Extract the (x, y) coordinate from the center of the cell holding the provided text.  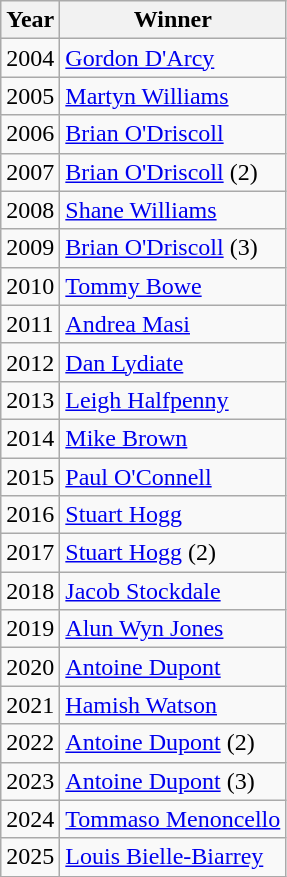
2019 (30, 629)
2011 (30, 324)
Brian O'Driscoll (2) (173, 172)
2004 (30, 58)
2010 (30, 286)
Jacob Stockdale (173, 591)
2013 (30, 400)
2024 (30, 819)
2015 (30, 477)
2022 (30, 743)
Martyn Williams (173, 96)
2006 (30, 134)
2018 (30, 591)
Leigh Halfpenny (173, 400)
Antoine Dupont (2) (173, 743)
2012 (30, 362)
Winner (173, 20)
2014 (30, 438)
Paul O'Connell (173, 477)
Tommaso Menoncello (173, 819)
Louis Bielle-Biarrey (173, 857)
2021 (30, 705)
Stuart Hogg (2) (173, 553)
Tommy Bowe (173, 286)
Andrea Masi (173, 324)
2007 (30, 172)
Brian O'Driscoll (173, 134)
2020 (30, 667)
Shane Williams (173, 210)
Stuart Hogg (173, 515)
Year (30, 20)
Hamish Watson (173, 705)
2016 (30, 515)
2009 (30, 248)
Alun Wyn Jones (173, 629)
2025 (30, 857)
2005 (30, 96)
Mike Brown (173, 438)
Dan Lydiate (173, 362)
2017 (30, 553)
Antoine Dupont (3) (173, 781)
2023 (30, 781)
2008 (30, 210)
Gordon D'Arcy (173, 58)
Antoine Dupont (173, 667)
Brian O'Driscoll (3) (173, 248)
